Extract the [X, Y] coordinate from the center of the cell holding the provided text.  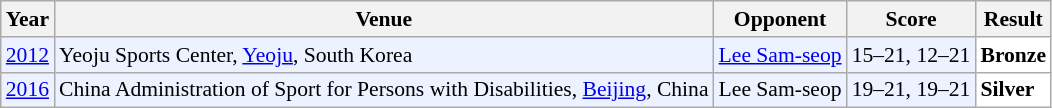
Opponent [780, 19]
Venue [384, 19]
2012 [28, 55]
China Administration of Sport for Persons with Disabilities, Beijing, China [384, 90]
Year [28, 19]
15–21, 12–21 [912, 55]
Silver [1013, 90]
Bronze [1013, 55]
2016 [28, 90]
Result [1013, 19]
19–21, 19–21 [912, 90]
Score [912, 19]
Yeoju Sports Center, Yeoju, South Korea [384, 55]
